Return [x, y] of the center of cell containing provided text 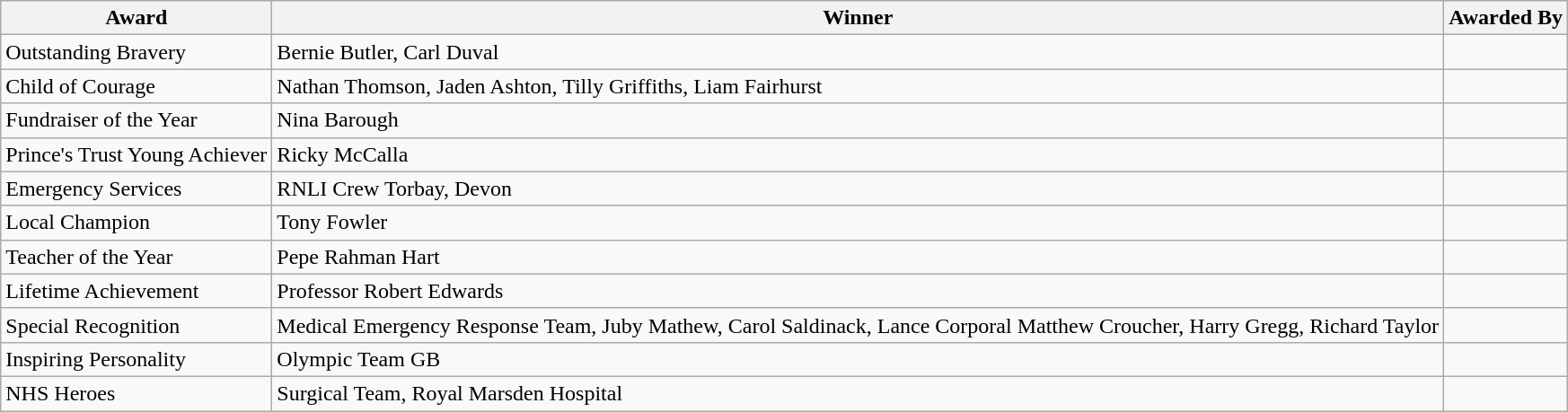
Lifetime Achievement [137, 291]
Inspiring Personality [137, 359]
Special Recognition [137, 325]
Award [137, 18]
Nathan Thomson, Jaden Ashton, Tilly Griffiths, Liam Fairhurst [859, 86]
Local Champion [137, 223]
Professor Robert Edwards [859, 291]
Medical Emergency Response Team, Juby Mathew, Carol Saldinack, Lance Corporal Matthew Croucher, Harry Gregg, Richard Taylor [859, 325]
Nina Barough [859, 120]
Ricky McCalla [859, 154]
Pepe Rahman Hart [859, 257]
Surgical Team, Royal Marsden Hospital [859, 393]
Prince's Trust Young Achiever [137, 154]
Awarded By [1506, 18]
Olympic Team GB [859, 359]
Emergency Services [137, 188]
Winner [859, 18]
Outstanding Bravery [137, 52]
RNLI Crew Torbay, Devon [859, 188]
Teacher of the Year [137, 257]
Child of Courage [137, 86]
Bernie Butler, Carl Duval [859, 52]
NHS Heroes [137, 393]
Tony Fowler [859, 223]
Fundraiser of the Year [137, 120]
